Return the [x, y] coordinate for the center point of the cell that contains the specified text.  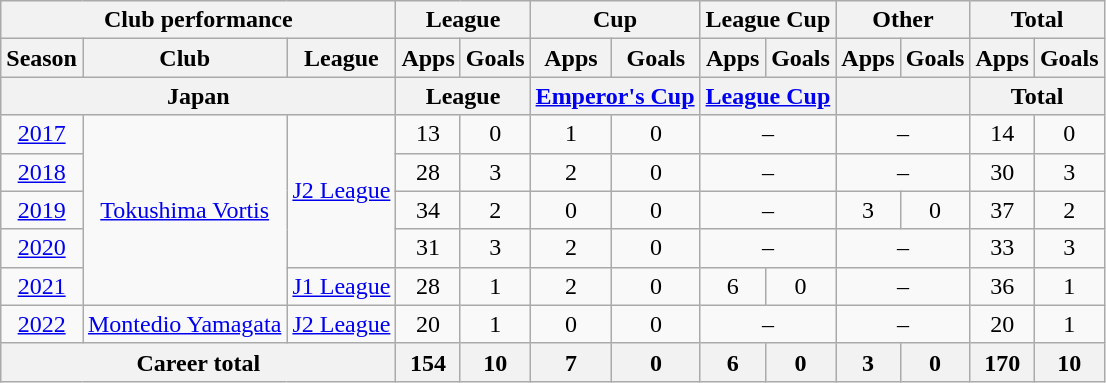
37 [1002, 210]
13 [428, 134]
30 [1002, 172]
J1 League [342, 286]
Montedio Yamagata [184, 324]
Japan [198, 96]
Cup [615, 20]
36 [1002, 286]
Tokushima Vortis [184, 210]
2020 [42, 248]
31 [428, 248]
34 [428, 210]
Club [184, 58]
Season [42, 58]
14 [1002, 134]
Emperor's Cup [615, 96]
33 [1002, 248]
2017 [42, 134]
Club performance [198, 20]
Career total [198, 362]
2022 [42, 324]
2019 [42, 210]
170 [1002, 362]
7 [571, 362]
2021 [42, 286]
154 [428, 362]
2018 [42, 172]
Other [903, 20]
